Return the [x, y] coordinate for the center point of the cell that contains the specified text.  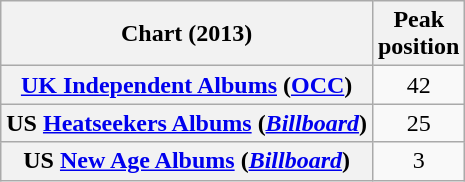
25 [418, 123]
US New Age Albums (Billboard) [187, 161]
UK Independent Albums (OCC) [187, 85]
3 [418, 161]
US Heatseekers Albums (Billboard) [187, 123]
Chart (2013) [187, 34]
42 [418, 85]
Peakposition [418, 34]
